Return [x, y] of the center of cell containing provided text 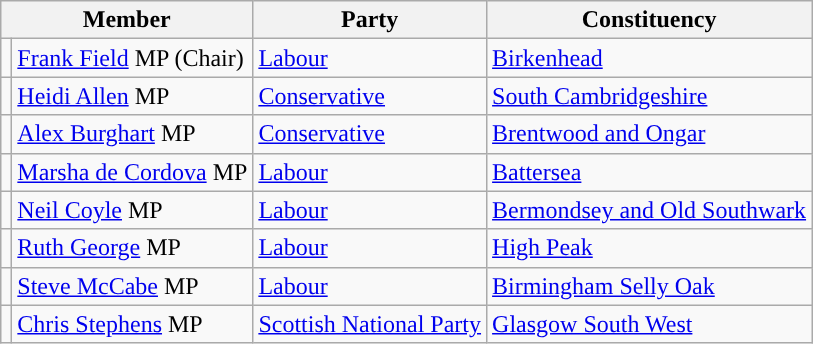
Bermondsey and Old Southwark [650, 210]
Member [127, 20]
Frank Field MP (Chair) [132, 58]
Marsha de Cordova MP [132, 172]
Battersea [650, 172]
Ruth George MP [132, 248]
Brentwood and Ongar [650, 134]
Birkenhead [650, 58]
South Cambridgeshire [650, 96]
Chris Stephens MP [132, 324]
Steve McCabe MP [132, 286]
Birmingham Selly Oak [650, 286]
Neil Coyle MP [132, 210]
Constituency [650, 20]
Glasgow South West [650, 324]
Party [370, 20]
Alex Burghart MP [132, 134]
Heidi Allen MP [132, 96]
High Peak [650, 248]
Scottish National Party [370, 324]
